Extract the (X, Y) coordinate from the center of the cell holding the provided text.  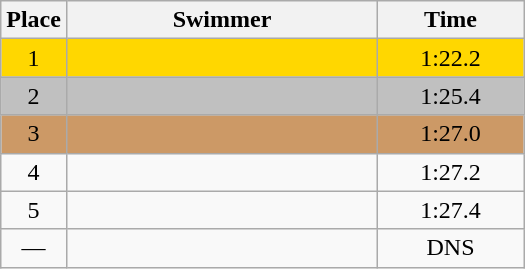
DNS (451, 248)
Swimmer (222, 20)
Time (451, 20)
1:27.4 (451, 210)
Place (34, 20)
1:27.0 (451, 134)
5 (34, 210)
1 (34, 58)
2 (34, 96)
4 (34, 172)
— (34, 248)
1:25.4 (451, 96)
1:22.2 (451, 58)
1:27.2 (451, 172)
3 (34, 134)
